For the text-containing cell, return its midpoint in (x, y) coordinate format. 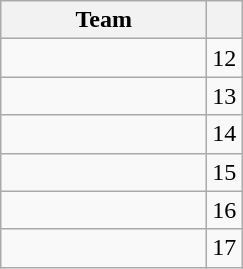
13 (224, 96)
12 (224, 58)
Team (104, 20)
16 (224, 210)
14 (224, 134)
17 (224, 248)
15 (224, 172)
